For the text-containing cell, return its midpoint in [x, y] coordinate format. 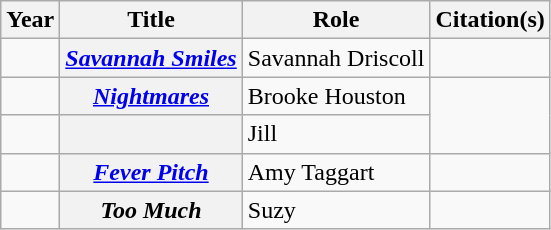
Suzy [336, 210]
Fever Pitch [151, 172]
Savannah Smiles [151, 58]
Citation(s) [490, 20]
Amy Taggart [336, 172]
Year [30, 20]
Role [336, 20]
Brooke Houston [336, 96]
Jill [336, 134]
Title [151, 20]
Nightmares [151, 96]
Savannah Driscoll [336, 58]
Too Much [151, 210]
